For the text-containing cell, return its midpoint in (x, y) coordinate format. 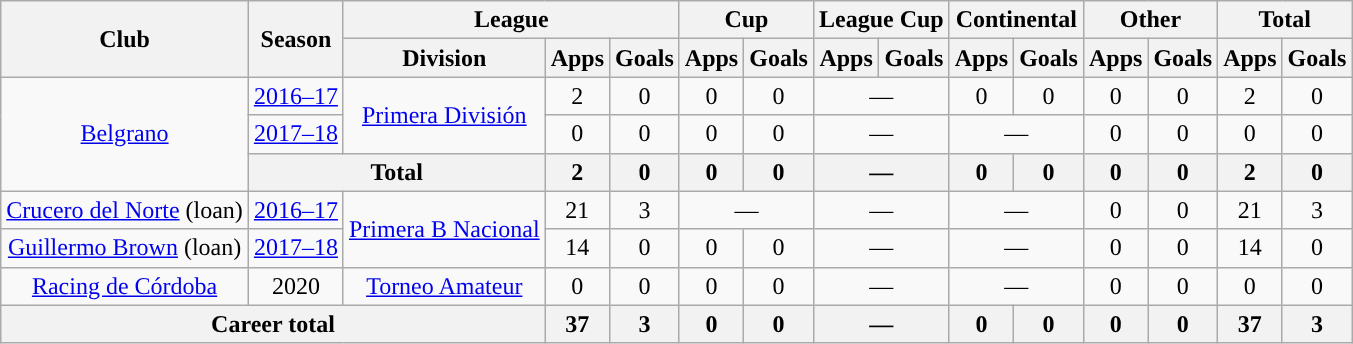
Continental (1016, 20)
2020 (296, 286)
Season (296, 39)
League Cup (881, 20)
Other (1150, 20)
League (511, 20)
Primera División (444, 115)
Belgrano (125, 134)
Cup (746, 20)
Division (444, 58)
Racing de Córdoba (125, 286)
Club (125, 39)
Crucero del Norte (loan) (125, 210)
Primera B Nacional (444, 229)
Career total (273, 324)
Guillermo Brown (loan) (125, 248)
Torneo Amateur (444, 286)
